Find where the given text appears and provide that cell's center as (x, y) coordinate. 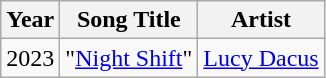
Year (30, 20)
Artist (261, 20)
2023 (30, 58)
"Night Shift" (129, 58)
Song Title (129, 20)
Lucy Dacus (261, 58)
